Extract the [X, Y] coordinate from the center of the cell holding the provided text.  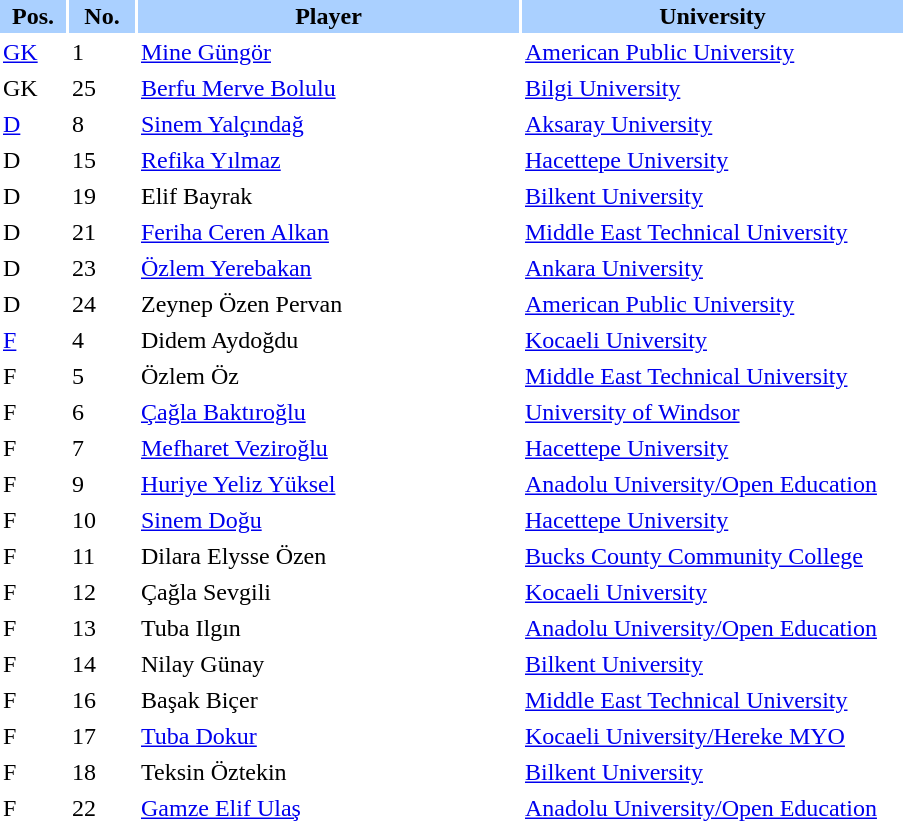
University of Windsor [712, 412]
Pos. [33, 16]
Tuba Ilgın [328, 628]
24 [102, 304]
Başak Biçer [328, 700]
Bilgi University [712, 88]
Özlem Yerebakan [328, 268]
Çağla Baktıroğlu [328, 412]
13 [102, 628]
10 [102, 520]
19 [102, 196]
Mefharet Veziroğlu [328, 448]
16 [102, 700]
Feriha Ceren Alkan [328, 232]
Mine Güngör [328, 52]
5 [102, 376]
Berfu Merve Bolulu [328, 88]
11 [102, 556]
Çağla Sevgili [328, 592]
18 [102, 772]
17 [102, 736]
21 [102, 232]
Sinem Doğu [328, 520]
Huriye Yeliz Yüksel [328, 484]
Player [328, 16]
12 [102, 592]
23 [102, 268]
Zeynep Özen Pervan [328, 304]
Elif Bayrak [328, 196]
1 [102, 52]
No. [102, 16]
7 [102, 448]
25 [102, 88]
Sinem Yalçındağ [328, 124]
Tuba Dokur [328, 736]
Refika Yılmaz [328, 160]
8 [102, 124]
Kocaeli University/Hereke MYO [712, 736]
Özlem Öz [328, 376]
University [712, 16]
6 [102, 412]
14 [102, 664]
9 [102, 484]
Nilay Günay [328, 664]
Teksin Öztekin [328, 772]
Aksaray University [712, 124]
Dilara Elysse Özen [328, 556]
4 [102, 340]
Ankara University [712, 268]
15 [102, 160]
Didem Aydoğdu [328, 340]
Bucks County Community College [712, 556]
